Extract the [X, Y] coordinate from the center of the cell holding the provided text.  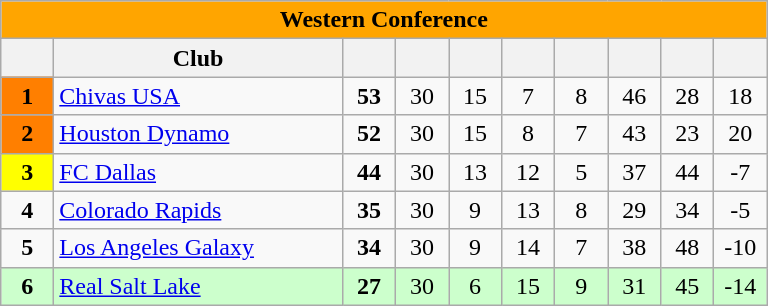
37 [634, 172]
45 [688, 286]
43 [634, 134]
FC Dallas [198, 172]
Real Salt Lake [198, 286]
18 [740, 96]
-10 [740, 248]
29 [634, 210]
2 [28, 134]
Houston Dynamo [198, 134]
31 [634, 286]
-5 [740, 210]
20 [740, 134]
52 [368, 134]
14 [528, 248]
23 [688, 134]
53 [368, 96]
27 [368, 286]
Club [198, 58]
-7 [740, 172]
Chivas USA [198, 96]
12 [528, 172]
46 [634, 96]
3 [28, 172]
-14 [740, 286]
Colorado Rapids [198, 210]
35 [368, 210]
Los Angeles Galaxy [198, 248]
48 [688, 248]
1 [28, 96]
38 [634, 248]
Western Conference [384, 20]
28 [688, 96]
4 [28, 210]
